Capture the cell that displays the provided text and extract its [x, y] central coordinate. 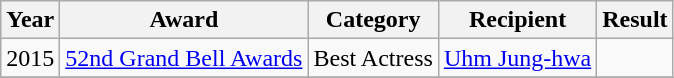
Award [184, 20]
Year [30, 20]
Result [635, 20]
Best Actress [373, 58]
Recipient [517, 20]
Category [373, 20]
Uhm Jung-hwa [517, 58]
52nd Grand Bell Awards [184, 58]
2015 [30, 58]
